Locate the cell with the specified text and output its (x, y) center coordinate. 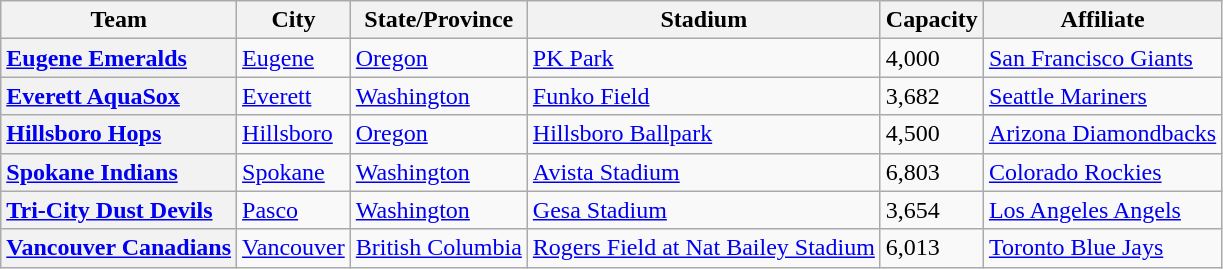
PK Park (704, 58)
Capacity (932, 20)
3,654 (932, 210)
4,500 (932, 134)
Avista Stadium (704, 172)
Stadium (704, 20)
Hillsboro Hops (119, 134)
Everett (294, 96)
Colorado Rockies (1102, 172)
Los Angeles Angels (1102, 210)
Spokane (294, 172)
Rogers Field at Nat Bailey Stadium (704, 248)
3,682 (932, 96)
State/Province (438, 20)
Team (119, 20)
Arizona Diamondbacks (1102, 134)
Eugene (294, 58)
San Francisco Giants (1102, 58)
Tri-City Dust Devils (119, 210)
4,000 (932, 58)
Seattle Mariners (1102, 96)
Pasco (294, 210)
City (294, 20)
British Columbia (438, 248)
Everett AquaSox (119, 96)
Affiliate (1102, 20)
Funko Field (704, 96)
6,013 (932, 248)
Hillsboro Ballpark (704, 134)
Hillsboro (294, 134)
Vancouver (294, 248)
Eugene Emeralds (119, 58)
Gesa Stadium (704, 210)
Spokane Indians (119, 172)
6,803 (932, 172)
Toronto Blue Jays (1102, 248)
Vancouver Canadians (119, 248)
